Return (X, Y) of the center of cell containing provided text 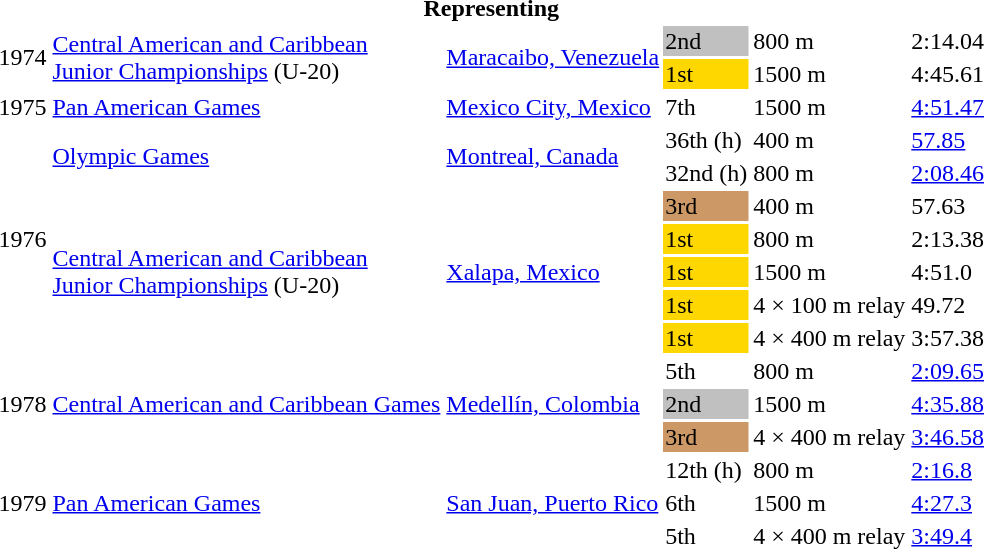
Xalapa, Mexico (553, 272)
6th (706, 503)
36th (h) (706, 140)
7th (706, 107)
Pan American Games (246, 107)
4 × 100 m relay (830, 305)
Central American and Caribbean Games (246, 404)
12th (h) (706, 470)
Mexico City, Mexico (553, 107)
Olympic Games (246, 156)
32nd (h) (706, 173)
Maracaibo, Venezuela (553, 58)
Montreal, Canada (553, 156)
5th (706, 371)
Medellín, Colombia (553, 404)
